Extract the (X, Y) coordinate from the center of the cell holding the provided text.  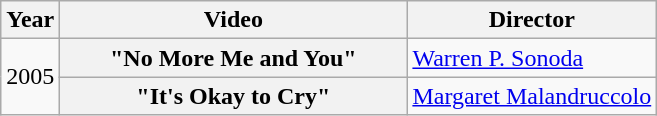
"No More Me and You" (234, 58)
Year (30, 20)
Video (234, 20)
2005 (30, 77)
"It's Okay to Cry" (234, 96)
Director (532, 20)
Margaret Malandruccolo (532, 96)
Warren P. Sonoda (532, 58)
